Extract the [X, Y] coordinate from the center of the cell holding the provided text.  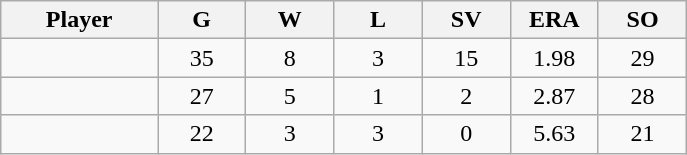
8 [290, 58]
2 [466, 96]
1 [378, 96]
29 [642, 58]
5.63 [554, 134]
5 [290, 96]
0 [466, 134]
Player [80, 20]
SO [642, 20]
SV [466, 20]
G [202, 20]
1.98 [554, 58]
22 [202, 134]
W [290, 20]
15 [466, 58]
35 [202, 58]
28 [642, 96]
27 [202, 96]
2.87 [554, 96]
ERA [554, 20]
L [378, 20]
21 [642, 134]
